Output the (x, y) coordinate of the center of the cell containing the given text.  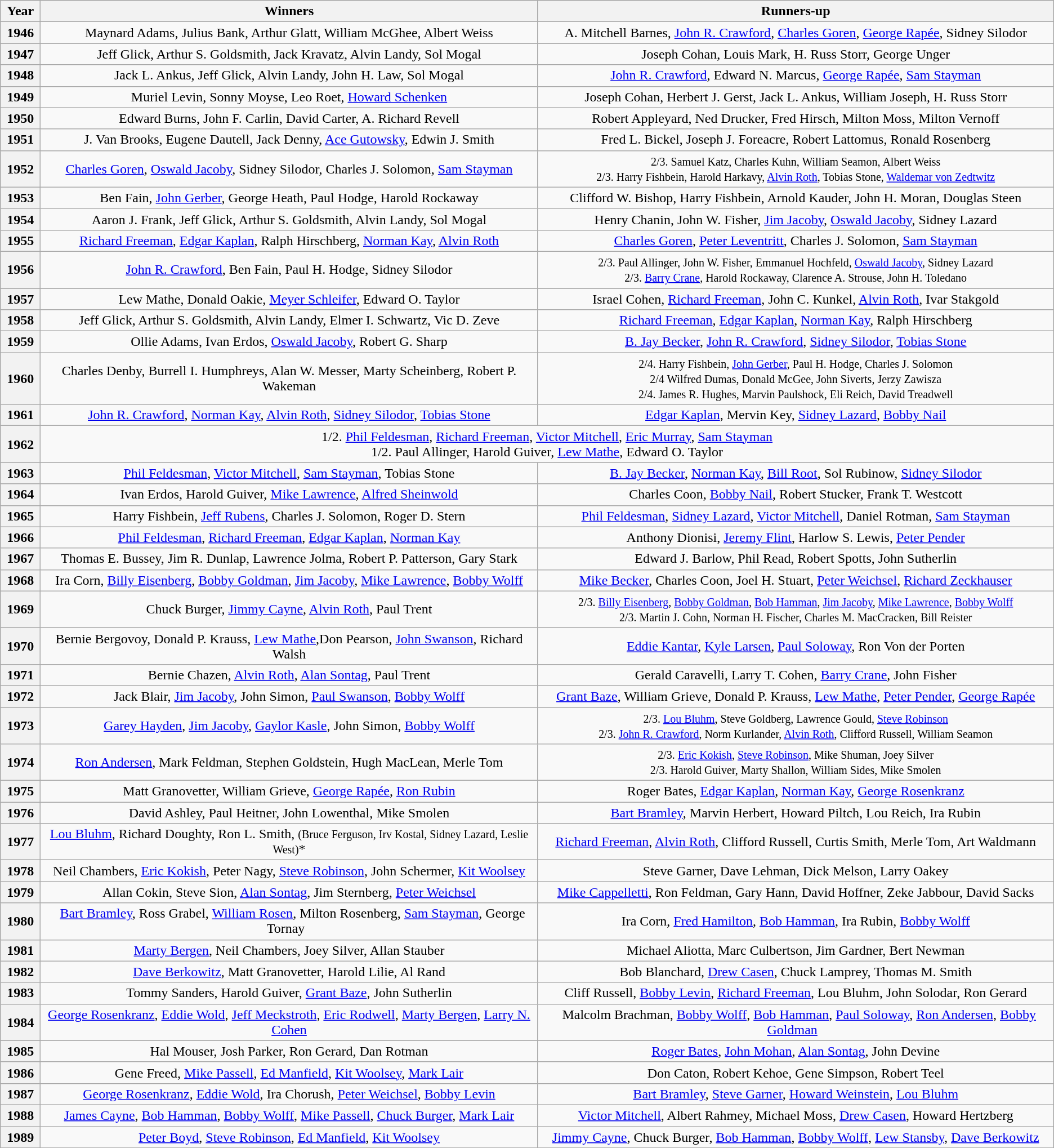
Mike Becker, Charles Coon, Joel H. Stuart, Peter Weichsel, Richard Zeckhauser (796, 580)
Bart Bramley, Marvin Herbert, Howard Piltch, Lou Reich, Ira Rubin (796, 813)
1961 (20, 415)
1962 (20, 444)
B. Jay Becker, Norman Kay, Bill Root, Sol Rubinow, Sidney Silodor (796, 473)
1947 (20, 54)
Michael Aliotta, Marc Culbertson, Jim Gardner, Bert Newman (796, 950)
1965 (20, 516)
1970 (20, 646)
Ira Corn, Billy Eisenberg, Bobby Goldman, Jim Jacoby, Mike Lawrence, Bobby Wolff (289, 580)
George Rosenkranz, Eddie Wold, Jeff Meckstroth, Eric Rodwell, Marty Bergen, Larry N. Cohen (289, 1022)
Year (20, 11)
1/2. Phil Feldesman, Richard Freeman, Victor Mitchell, Eric Murray, Sam Stayman 1/2. Paul Allinger, Harold Guiver, Lew Mathe, Edward O. Taylor (547, 444)
Runners-up (796, 11)
Clifford W. Bishop, Harry Fishbein, Arnold Kauder, John H. Moran, Douglas Steen (796, 198)
Muriel Levin, Sonny Moyse, Leo Roet, Howard Schenken (289, 97)
Cliff Russell, Bobby Levin, Richard Freeman, Lou Bluhm, John Solodar, Ron Gerard (796, 993)
Jeff Glick, Arthur S. Goldsmith, Alvin Landy, Elmer I. Schwartz, Vic D. Zeve (289, 321)
Eddie Kantar, Kyle Larsen, Paul Soloway, Ron Von der Porten (796, 646)
Charles Denby, Burrell I. Humphreys, Alan W. Messer, Marty Scheinberg, Robert P. Wakeman (289, 379)
Jack L. Ankus, Jeff Glick, Alvin Landy, John H. Law, Sol Mogal (289, 75)
1950 (20, 118)
1977 (20, 842)
B. Jay Becker, John R. Crawford, Sidney Silodor, Tobias Stone (796, 342)
Aaron J. Frank, Jeff Glick, Arthur S. Goldsmith, Alvin Landy, Sol Mogal (289, 219)
Israel Cohen, Richard Freeman, John C. Kunkel, Alvin Roth, Ivar Stakgold (796, 299)
Phil Feldesman, Victor Mitchell, Sam Stayman, Tobias Stone (289, 473)
Jeff Glick, Arthur S. Goldsmith, Jack Kravatz, Alvin Landy, Sol Mogal (289, 54)
1968 (20, 580)
1951 (20, 140)
Matt Granovetter, William Grieve, George Rapée, Ron Rubin (289, 791)
Robert Appleyard, Ned Drucker, Fred Hirsch, Milton Moss, Milton Vernoff (796, 118)
Richard Freeman, Edgar Kaplan, Norman Kay, Ralph Hirschberg (796, 321)
1966 (20, 537)
2/3. Lou Bluhm, Steve Goldberg, Lawrence Gould, Steve Robinson 2/3. John R. Crawford, Norm Kurlander, Alvin Roth, Clifford Russell, William Seamon (796, 726)
Phil Feldesman, Richard Freeman, Edgar Kaplan, Norman Kay (289, 537)
J. Van Brooks, Eugene Dautell, Jack Denny, Ace Gutowsky, Edwin J. Smith (289, 140)
Charles Goren, Peter Leventritt, Charles J. Solomon, Sam Stayman (796, 241)
Fred L. Bickel, Joseph J. Foreacre, Robert Lattomus, Ronald Rosenberg (796, 140)
1988 (20, 1115)
Roger Bates, Edgar Kaplan, Norman Kay, George Rosenkranz (796, 791)
Allan Cokin, Steve Sion, Alan Sontag, Jim Sternberg, Peter Weichsel (289, 892)
Jimmy Cayne, Chuck Burger, Bob Hamman, Bobby Wolff, Lew Stansby, Dave Berkowitz (796, 1137)
Lou Bluhm, Richard Doughty, Ron L. Smith, (Bruce Ferguson, Irv Kostal, Sidney Lazard, Leslie West)* (289, 842)
1973 (20, 726)
1959 (20, 342)
Henry Chanin, John W. Fisher, Jim Jacoby, Oswald Jacoby, Sidney Lazard (796, 219)
Malcolm Brachman, Bobby Wolff, Bob Hamman, Paul Soloway, Ron Andersen, Bobby Goldman (796, 1022)
Richard Freeman, Alvin Roth, Clifford Russell, Curtis Smith, Merle Tom, Art Waldmann (796, 842)
1954 (20, 219)
Steve Garner, Dave Lehman, Dick Melson, Larry Oakey (796, 871)
1984 (20, 1022)
1983 (20, 993)
Peter Boyd, Steve Robinson, Ed Manfield, Kit Woolsey (289, 1137)
Charles Coon, Bobby Nail, Robert Stucker, Frank T. Westcott (796, 495)
1958 (20, 321)
Grant Baze, William Grieve, Donald P. Krauss, Lew Mathe, Peter Pender, George Rapée (796, 696)
2/3. Eric Kokish, Steve Robinson, Mike Shuman, Joey Silver 2/3. Harold Guiver, Marty Shallon, William Sides, Mike Smolen (796, 763)
Edward Burns, John F. Carlin, David Carter, A. Richard Revell (289, 118)
1985 (20, 1051)
Phil Feldesman, Sidney Lazard, Victor Mitchell, Daniel Rotman, Sam Stayman (796, 516)
1964 (20, 495)
1956 (20, 269)
Mike Cappelletti, Ron Feldman, Gary Hann, David Hoffner, Zeke Jabbour, David Sacks (796, 892)
Victor Mitchell, Albert Rahmey, Michael Moss, Drew Casen, Howard Hertzberg (796, 1115)
A. Mitchell Barnes, John R. Crawford, Charles Goren, George Rapée, Sidney Silodor (796, 33)
1989 (20, 1137)
1946 (20, 33)
Marty Bergen, Neil Chambers, Joey Silver, Allan Stauber (289, 950)
Gerald Caravelli, Larry T. Cohen, Barry Crane, John Fisher (796, 675)
Winners (289, 11)
Ira Corn, Fred Hamilton, Bob Hamman, Ira Rubin, Bobby Wolff (796, 922)
Lew Mathe, Donald Oakie, Meyer Schleifer, Edward O. Taylor (289, 299)
John R. Crawford, Ben Fain, Paul H. Hodge, Sidney Silodor (289, 269)
1986 (20, 1073)
Tommy Sanders, Harold Guiver, Grant Baze, John Sutherlin (289, 993)
1975 (20, 791)
Joseph Cohan, Louis Mark, H. Russ Storr, George Unger (796, 54)
Ben Fain, John Gerber, George Heath, Paul Hodge, Harold Rockaway (289, 198)
1971 (20, 675)
Ron Andersen, Mark Feldman, Stephen Goldstein, Hugh MacLean, Merle Tom (289, 763)
Anthony Dionisi, Jeremy Flint, Harlow S. Lewis, Peter Pender (796, 537)
Gene Freed, Mike Passell, Ed Manfield, Kit Woolsey, Mark Lair (289, 1073)
John R. Crawford, Norman Kay, Alvin Roth, Sidney Silodor, Tobias Stone (289, 415)
Ivan Erdos, Harold Guiver, Mike Lawrence, Alfred Sheinwold (289, 495)
Dave Berkowitz, Matt Granovetter, Harold Lilie, Al Rand (289, 972)
Richard Freeman, Edgar Kaplan, Ralph Hirschberg, Norman Kay, Alvin Roth (289, 241)
1969 (20, 609)
Edgar Kaplan, Mervin Key, Sidney Lazard, Bobby Nail (796, 415)
James Cayne, Bob Hamman, Bobby Wolff, Mike Passell, Chuck Burger, Mark Lair (289, 1115)
Bart Bramley, Ross Grabel, William Rosen, Milton Rosenberg, Sam Stayman, George Tornay (289, 922)
Bernie Bergovoy, Donald P. Krauss, Lew Mathe,Don Pearson, John Swanson, Richard Walsh (289, 646)
1949 (20, 97)
1974 (20, 763)
John R. Crawford, Edward N. Marcus, George Rapée, Sam Stayman (796, 75)
Hal Mouser, Josh Parker, Ron Gerard, Dan Rotman (289, 1051)
2/3. Samuel Katz, Charles Kuhn, William Seamon, Albert Weiss 2/3. Harry Fishbein, Harold Harkavy, Alvin Roth, Tobias Stone, Waldemar von Zedtwitz (796, 169)
Don Caton, Robert Kehoe, Gene Simpson, Robert Teel (796, 1073)
1978 (20, 871)
1957 (20, 299)
Joseph Cohan, Herbert J. Gerst, Jack L. Ankus, William Joseph, H. Russ Storr (796, 97)
Garey Hayden, Jim Jacoby, Gaylor Kasle, John Simon, Bobby Wolff (289, 726)
1980 (20, 922)
Thomas E. Bussey, Jim R. Dunlap, Lawrence Jolma, Robert P. Patterson, Gary Stark (289, 559)
1976 (20, 813)
Edward J. Barlow, Phil Read, Robert Spotts, John Sutherlin (796, 559)
1953 (20, 198)
1981 (20, 950)
1963 (20, 473)
Roger Bates, John Mohan, Alan Sontag, John Devine (796, 1051)
1967 (20, 559)
Bernie Chazen, Alvin Roth, Alan Sontag, Paul Trent (289, 675)
1955 (20, 241)
Bart Bramley, Steve Garner, Howard Weinstein, Lou Bluhm (796, 1094)
George Rosenkranz, Eddie Wold, Ira Chorush, Peter Weichsel, Bobby Levin (289, 1094)
1960 (20, 379)
1948 (20, 75)
1979 (20, 892)
Maynard Adams, Julius Bank, Arthur Glatt, William McGhee, Albert Weiss (289, 33)
Jack Blair, Jim Jacoby, John Simon, Paul Swanson, Bobby Wolff (289, 696)
Neil Chambers, Eric Kokish, Peter Nagy, Steve Robinson, John Schermer, Kit Woolsey (289, 871)
Chuck Burger, Jimmy Cayne, Alvin Roth, Paul Trent (289, 609)
David Ashley, Paul Heitner, John Lowenthal, Mike Smolen (289, 813)
1982 (20, 972)
Harry Fishbein, Jeff Rubens, Charles J. Solomon, Roger D. Stern (289, 516)
1952 (20, 169)
Ollie Adams, Ivan Erdos, Oswald Jacoby, Robert G. Sharp (289, 342)
1987 (20, 1094)
Bob Blanchard, Drew Casen, Chuck Lamprey, Thomas M. Smith (796, 972)
Charles Goren, Oswald Jacoby, Sidney Silodor, Charles J. Solomon, Sam Stayman (289, 169)
1972 (20, 696)
